Identify which cell holds the provided text, then report its [X, Y] central coordinate. 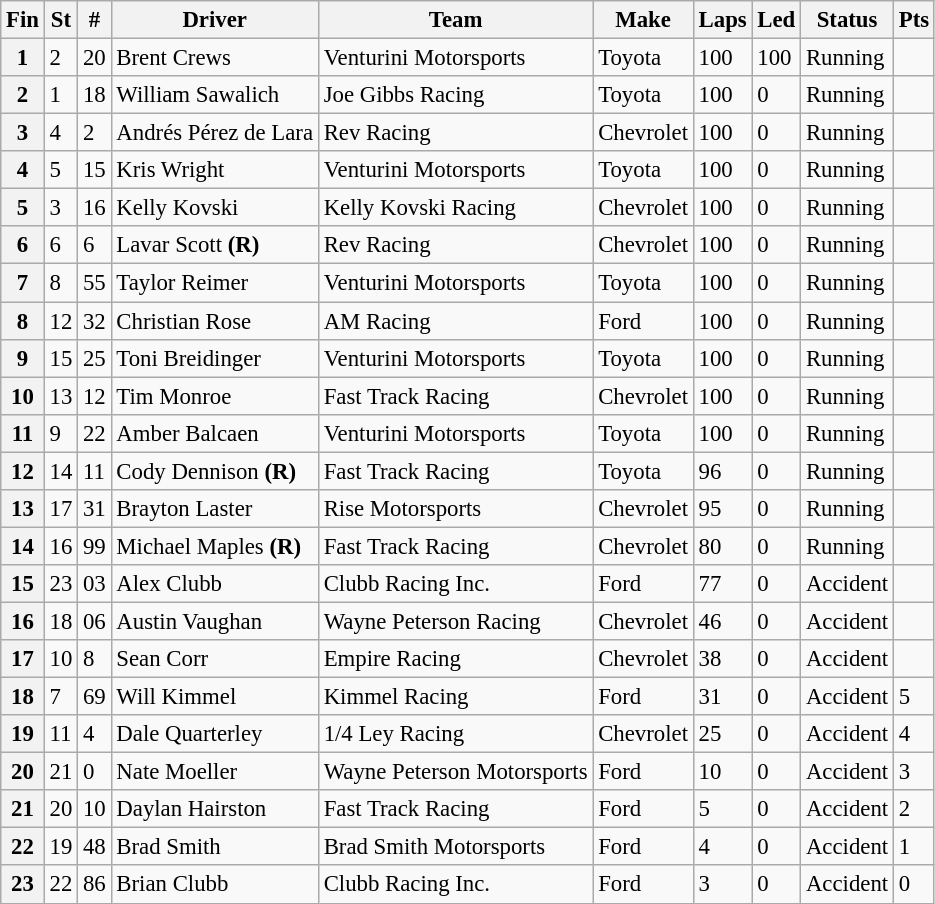
Andrés Pérez de Lara [214, 133]
32 [94, 321]
Will Kimmel [214, 697]
Team [456, 20]
Status [848, 20]
Pts [914, 20]
St [60, 20]
Kris Wright [214, 170]
96 [722, 471]
Brayton Laster [214, 509]
Toni Breidinger [214, 358]
Brad Smith Motorsports [456, 847]
Cody Dennison (R) [214, 471]
Kimmel Racing [456, 697]
Michael Maples (R) [214, 546]
Fin [23, 20]
77 [722, 584]
86 [94, 885]
Joe Gibbs Racing [456, 95]
Tim Monroe [214, 396]
Kelly Kovski [214, 208]
Alex Clubb [214, 584]
# [94, 20]
Brian Clubb [214, 885]
Lavar Scott (R) [214, 245]
06 [94, 621]
Taylor Reimer [214, 283]
46 [722, 621]
Christian Rose [214, 321]
Laps [722, 20]
Kelly Kovski Racing [456, 208]
Wayne Peterson Motorsports [456, 772]
Brent Crews [214, 58]
AM Racing [456, 321]
William Sawalich [214, 95]
55 [94, 283]
95 [722, 509]
Empire Racing [456, 659]
Wayne Peterson Racing [456, 621]
1/4 Ley Racing [456, 734]
Make [643, 20]
Brad Smith [214, 847]
69 [94, 697]
Sean Corr [214, 659]
Rise Motorsports [456, 509]
Nate Moeller [214, 772]
Driver [214, 20]
Dale Quarterley [214, 734]
03 [94, 584]
Amber Balcaen [214, 433]
99 [94, 546]
38 [722, 659]
Led [776, 20]
80 [722, 546]
Austin Vaughan [214, 621]
48 [94, 847]
Daylan Hairston [214, 809]
